Determine the (x, y) coordinate at the center of the cell enclosing the given text.  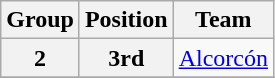
Alcorcón (223, 58)
Team (223, 20)
Group (40, 20)
3rd (126, 58)
Position (126, 20)
2 (40, 58)
